Output the [x, y] coordinate of the center of the cell containing the given text.  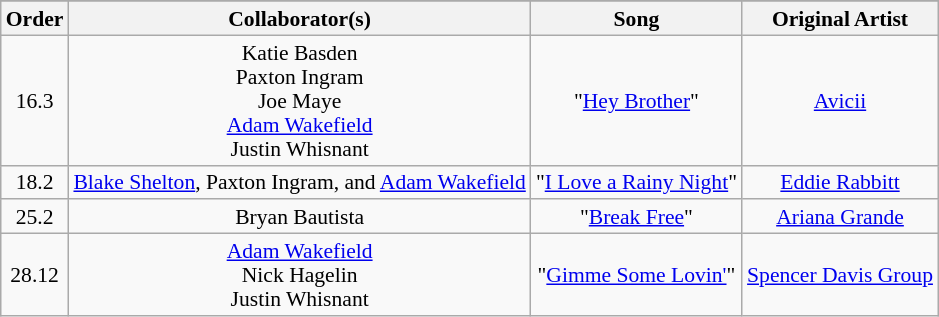
Katie Basden Paxton Ingram Joe Maye Adam Wakefield Justin Whisnant [299, 100]
28.12 [35, 275]
"Gimme Some Lovin'" [636, 275]
16.3 [35, 100]
"Break Free" [636, 217]
Eddie Rabbitt [840, 182]
Original Artist [840, 18]
"I Love a Rainy Night" [636, 182]
Ariana Grande [840, 217]
Blake Shelton, Paxton Ingram, and Adam Wakefield [299, 182]
"Hey Brother" [636, 100]
Song [636, 18]
Spencer Davis Group [840, 275]
18.2 [35, 182]
Order [35, 18]
25.2 [35, 217]
Bryan Bautista [299, 217]
Avicii [840, 100]
Adam Wakefield Nick Hagelin Justin Whisnant [299, 275]
Collaborator(s) [299, 18]
